From the cell containing the given text, extract its center point as [x, y] coordinate. 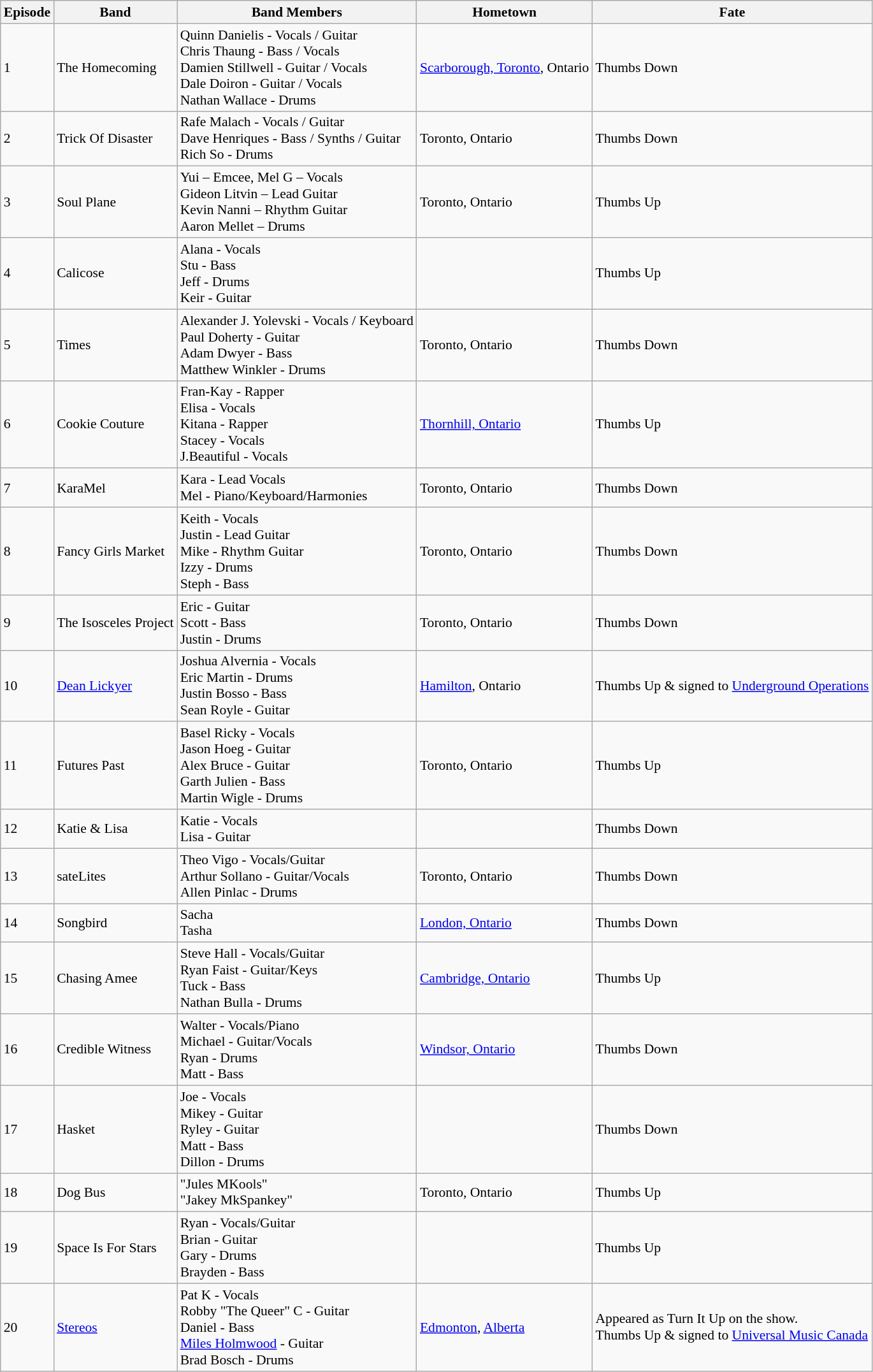
20 [27, 1327]
Quinn Danielis - Vocals / Guitar Chris Thaung - Bass / VocalsDamien Stillwell - Guitar / VocalsDale Doiron - Guitar / Vocals Nathan Wallace - Drums [297, 68]
Yui – Emcee, Mel G – VocalsGideon Litvin – Lead GuitarKevin Nanni – Rhythm GuitarAaron Mellet – Drums [297, 202]
Band [115, 12]
19 [27, 1248]
Appeared as Turn It Up on the show. Thumbs Up & signed to Universal Music Canada [732, 1327]
11 [27, 766]
9 [27, 623]
London, Ontario [505, 923]
Kara - Lead VocalsMel - Piano/Keyboard/Harmonies [297, 488]
Futures Past [115, 766]
The Homecoming [115, 68]
Fate [732, 12]
17 [27, 1129]
14 [27, 923]
Cookie Couture [115, 424]
7 [27, 488]
Songbird [115, 923]
Calicose [115, 273]
Dean Lickyer [115, 686]
15 [27, 978]
Scarborough, Toronto, Ontario [505, 68]
Alexander J. Yolevski - Vocals / KeyboardPaul Doherty - GuitarAdam Dwyer - BassMatthew Winkler - Drums [297, 345]
Joe - VocalsMikey - GuitarRyley - GuitarMatt - BassDillon - Drums [297, 1129]
18 [27, 1193]
"Jules MKools""Jakey MkSpankey" [297, 1193]
Thumbs Up & signed to Underground Operations [732, 686]
Episode [27, 12]
Space Is For Stars [115, 1248]
Thornhill, Ontario [505, 424]
SachaTasha [297, 923]
Windsor, Ontario [505, 1050]
Stereos [115, 1327]
Rafe Malach - Vocals / GuitarDave Henriques - Bass / Synths / GuitarRich So - Drums [297, 139]
Times [115, 345]
Pat K - VocalsRobby "The Queer" C - GuitarDaniel - BassMiles Holmwood - GuitarBrad Bosch - Drums [297, 1327]
Alana - VocalsStu - BassJeff - DrumsKeir - Guitar [297, 273]
Steve Hall - Vocals/GuitarRyan Faist - Guitar/KeysTuck - BassNathan Bulla - Drums [297, 978]
Walter - Vocals/PianoMichael - Guitar/VocalsRyan - DrumsMatt - Bass [297, 1050]
KaraMel [115, 488]
Katie - VocalsLisa - Guitar [297, 828]
Credible Witness [115, 1050]
5 [27, 345]
Fancy Girls Market [115, 551]
Hamilton, Ontario [505, 686]
8 [27, 551]
Edmonton, Alberta [505, 1327]
10 [27, 686]
Joshua Alvernia - VocalsEric Martin - DrumsJustin Bosso - BassSean Royle - Guitar [297, 686]
Cambridge, Ontario [505, 978]
12 [27, 828]
Eric - GuitarScott - BassJustin - Drums [297, 623]
Chasing Amee [115, 978]
Hometown [505, 12]
3 [27, 202]
2 [27, 139]
Dog Bus [115, 1193]
1 [27, 68]
The Isosceles Project [115, 623]
Basel Ricky - VocalsJason Hoeg - GuitarAlex Bruce - GuitarGarth Julien - BassMartin Wigle - Drums [297, 766]
Ryan - Vocals/GuitarBrian - GuitarGary - DrumsBrayden - Bass [297, 1248]
sateLites [115, 876]
16 [27, 1050]
Katie & Lisa [115, 828]
Soul Plane [115, 202]
Hasket [115, 1129]
Trick Of Disaster [115, 139]
13 [27, 876]
4 [27, 273]
Band Members [297, 12]
Theo Vigo - Vocals/GuitarArthur Sollano - Guitar/VocalsAllen Pinlac - Drums [297, 876]
Fran-Kay - RapperElisa - VocalsKitana - RapperStacey - VocalsJ.Beautiful - Vocals [297, 424]
6 [27, 424]
Keith - VocalsJustin - Lead GuitarMike - Rhythm GuitarIzzy - DrumsSteph - Bass [297, 551]
